For the text-containing cell, return its midpoint in [x, y] coordinate format. 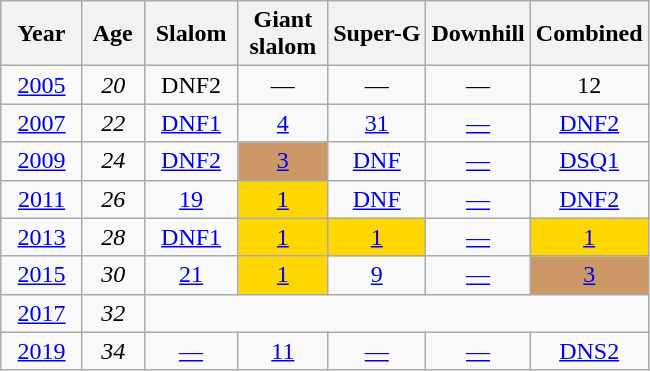
Year [42, 34]
31 [377, 123]
2005 [42, 85]
2013 [42, 237]
28 [113, 237]
9 [377, 275]
Slalom [191, 34]
32 [113, 313]
DNS2 [589, 351]
20 [113, 85]
Age [113, 34]
Giant slalom [283, 34]
11 [283, 351]
21 [191, 275]
34 [113, 351]
2007 [42, 123]
26 [113, 199]
2015 [42, 275]
2011 [42, 199]
22 [113, 123]
2009 [42, 161]
19 [191, 199]
30 [113, 275]
12 [589, 85]
24 [113, 161]
Downhill [478, 34]
2019 [42, 351]
2017 [42, 313]
Super-G [377, 34]
DSQ1 [589, 161]
4 [283, 123]
Combined [589, 34]
